Extract the (x, y) coordinate from the center of the cell holding the provided text.  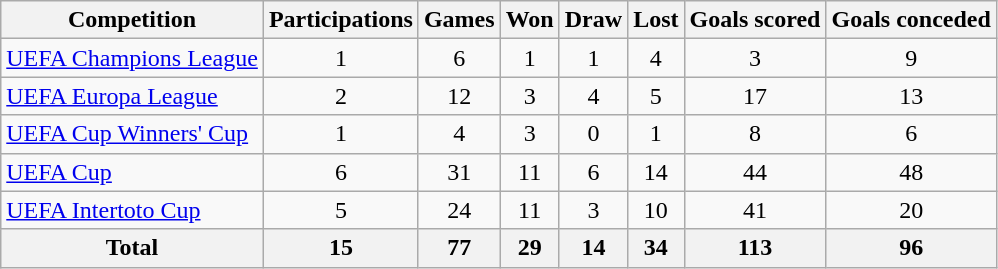
Games (459, 20)
8 (755, 134)
20 (911, 210)
Draw (593, 20)
UEFA Champions League (132, 58)
UEFA Intertoto Cup (132, 210)
96 (911, 248)
48 (911, 172)
UEFA Cup (132, 172)
13 (911, 96)
31 (459, 172)
UEFA Europa League (132, 96)
41 (755, 210)
77 (459, 248)
UEFA Cup Winners' Cup (132, 134)
29 (530, 248)
9 (911, 58)
2 (340, 96)
44 (755, 172)
113 (755, 248)
12 (459, 96)
0 (593, 134)
24 (459, 210)
Lost (656, 20)
Goals scored (755, 20)
Participations (340, 20)
Competition (132, 20)
Won (530, 20)
Total (132, 248)
Goals conceded (911, 20)
10 (656, 210)
34 (656, 248)
17 (755, 96)
15 (340, 248)
